Output the [X, Y] coordinate of the center of the cell containing the given text.  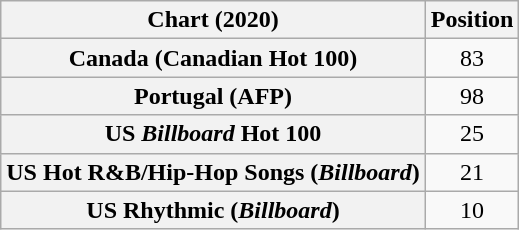
US Hot R&B/Hip-Hop Songs (Billboard) [213, 172]
25 [472, 134]
Portugal (AFP) [213, 96]
21 [472, 172]
Canada (Canadian Hot 100) [213, 58]
Position [472, 20]
US Billboard Hot 100 [213, 134]
US Rhythmic (Billboard) [213, 210]
98 [472, 96]
Chart (2020) [213, 20]
83 [472, 58]
10 [472, 210]
